Identify which cell holds the provided text, then report its [x, y] central coordinate. 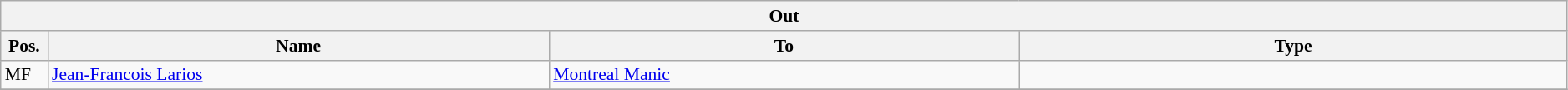
Out [784, 16]
Jean-Francois Larios [298, 75]
MF [24, 75]
Pos. [24, 46]
Type [1293, 46]
Name [298, 46]
Montreal Manic [784, 75]
To [784, 46]
